Return the (X, Y) coordinate for the center point of the cell that contains the specified text.  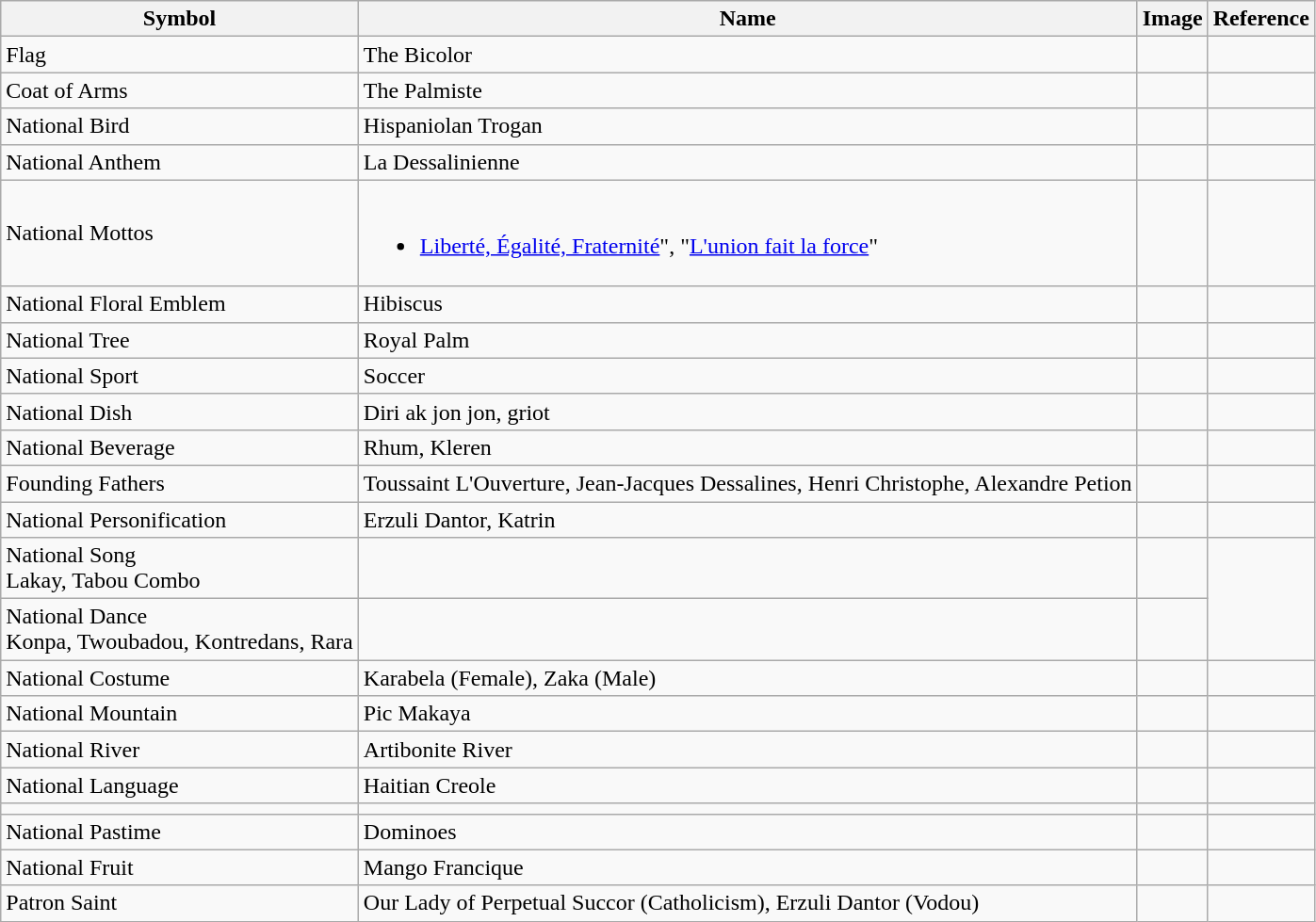
Toussaint L'Ouverture, Jean-Jacques Dessalines, Henri Christophe, Alexandre Petion (748, 483)
National DanceKonpa, Twoubadou, Kontredans, Rara (180, 629)
National Anthem (180, 162)
The Bicolor (748, 55)
Liberté, Égalité, Fraternité", "L'union fait la force" (748, 234)
National Language (180, 785)
Haitian Creole (748, 785)
National SongLakay, Tabou Combo (180, 569)
Image (1172, 19)
Founding Fathers (180, 483)
Flag (180, 55)
National Fruit (180, 867)
National Dish (180, 412)
National Beverage (180, 447)
Hispaniolan Trogan (748, 126)
National Floral Emblem (180, 304)
National Costume (180, 678)
Dominoes (748, 832)
Mango Francique (748, 867)
National Mottos (180, 234)
National Pastime (180, 832)
La Dessalinienne (748, 162)
Coat of Arms (180, 90)
Our Lady of Perpetual Succor (Catholicism), Erzuli Dantor (Vodou) (748, 903)
Rhum, Kleren (748, 447)
National Tree (180, 340)
National Personification (180, 519)
Reference (1260, 19)
Diri ak jon jon, griot (748, 412)
Artibonite River (748, 750)
National Mountain (180, 714)
National Sport (180, 376)
Soccer (748, 376)
Pic Makaya (748, 714)
Royal Palm (748, 340)
The Palmiste (748, 90)
Patron Saint (180, 903)
Hibiscus (748, 304)
Karabela (Female), Zaka (Male) (748, 678)
National River (180, 750)
Erzuli Dantor, Katrin (748, 519)
National Bird (180, 126)
Symbol (180, 19)
Name (748, 19)
